Return [X, Y] of the center of cell containing provided text 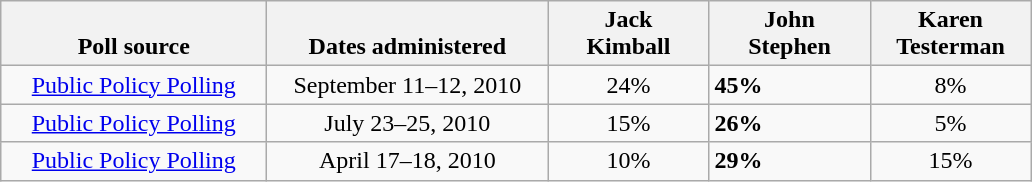
5% [950, 123]
10% [628, 161]
Poll source [134, 34]
KarenTesterman [950, 34]
26% [790, 123]
April 17–18, 2010 [408, 161]
JackKimball [628, 34]
JohnStephen [790, 34]
24% [628, 85]
29% [790, 161]
July 23–25, 2010 [408, 123]
45% [790, 85]
Dates administered [408, 34]
8% [950, 85]
September 11–12, 2010 [408, 85]
